Determine the (x, y) coordinate at the center of the cell enclosing the given text.  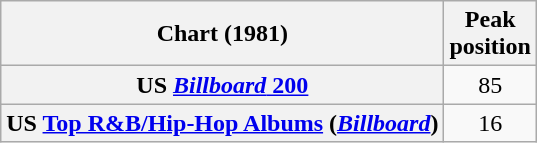
16 (490, 123)
Chart (1981) (222, 34)
US Billboard 200 (222, 85)
Peakposition (490, 34)
US Top R&B/Hip-Hop Albums (Billboard) (222, 123)
85 (490, 85)
